Identify which cell holds the provided text, then report its [x, y] central coordinate. 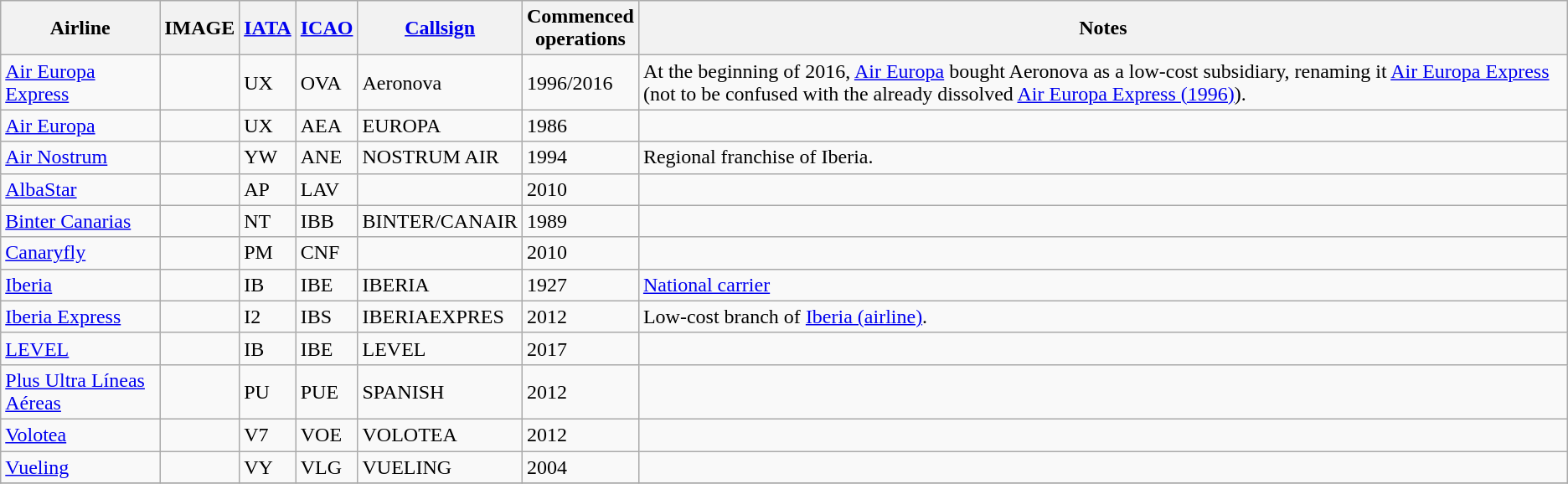
BINTER/CANAIR [440, 221]
1986 [580, 126]
1996/2016 [580, 82]
Low-cost branch of Iberia (airline). [1102, 317]
V7 [268, 435]
1927 [580, 285]
SPANISH [440, 392]
Iberia Express [80, 317]
YW [268, 157]
EUROPA [440, 126]
LAV [327, 189]
OVA [327, 82]
AP [268, 189]
IBERIAEXPRES [440, 317]
2017 [580, 348]
Air Europa [80, 126]
Regional franchise of Iberia. [1102, 157]
IATA [268, 28]
Binter Canarias [80, 221]
VY [268, 466]
Vueling [80, 466]
PUE [327, 392]
Canaryfly [80, 253]
Aeronova [440, 82]
Iberia [80, 285]
Air Europa Express [80, 82]
VLG [327, 466]
AlbaStar [80, 189]
Notes [1102, 28]
National carrier [1102, 285]
2004 [580, 466]
Airline [80, 28]
1989 [580, 221]
Callsign [440, 28]
I2 [268, 317]
ICAO [327, 28]
Plus Ultra Líneas Aéreas [80, 392]
IBS [327, 317]
NT [268, 221]
PM [268, 253]
CNF [327, 253]
VOE [327, 435]
IMAGE [199, 28]
IBB [327, 221]
Air Nostrum [80, 157]
1994 [580, 157]
AEA [327, 126]
ANE [327, 157]
NOSTRUM AIR [440, 157]
Commencedoperations [580, 28]
Volotea [80, 435]
PU [268, 392]
VUELING [440, 466]
IBERIA [440, 285]
VOLOTEA [440, 435]
